Find where the given text appears and provide that cell's center as (x, y) coordinate. 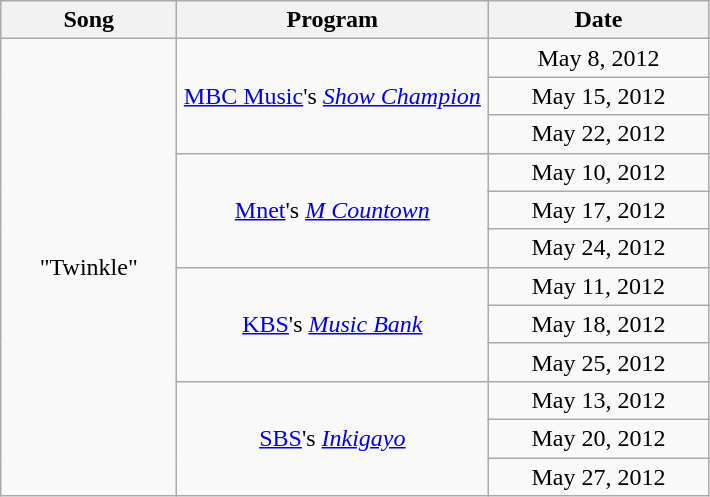
Date (598, 20)
May 22, 2012 (598, 134)
May 18, 2012 (598, 324)
May 27, 2012 (598, 477)
Program (332, 20)
May 17, 2012 (598, 210)
May 11, 2012 (598, 286)
SBS's Inkigayo (332, 438)
May 15, 2012 (598, 96)
May 25, 2012 (598, 362)
Mnet's M Countown (332, 210)
"Twinkle" (89, 268)
May 24, 2012 (598, 248)
Song (89, 20)
May 10, 2012 (598, 172)
KBS's Music Bank (332, 324)
May 8, 2012 (598, 58)
May 13, 2012 (598, 400)
MBC Music's Show Champion (332, 96)
May 20, 2012 (598, 438)
